Detect which cell encompasses the target text, then output its (X, Y) center coordinate. 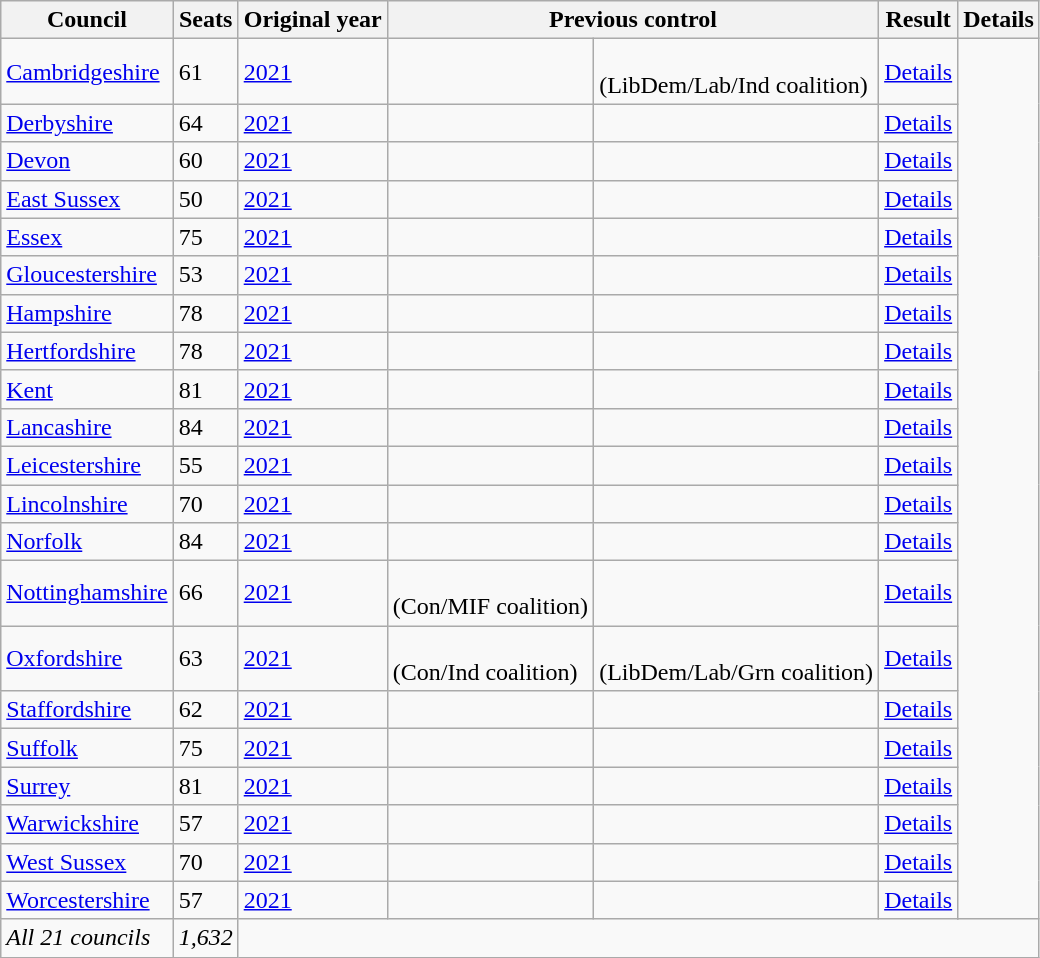
All 21 councils (87, 938)
Devon (87, 161)
50 (206, 199)
Norfolk (87, 542)
Surrey (87, 786)
Warwickshire (87, 824)
Essex (87, 237)
Derbyshire (87, 123)
53 (206, 275)
Oxfordshire (87, 658)
Suffolk (87, 748)
(Con/Ind coalition) (490, 658)
Nottinghamshire (87, 594)
Staffordshire (87, 710)
Kent (87, 389)
66 (206, 594)
(LibDem/Lab/Ind coalition) (736, 72)
61 (206, 72)
Lincolnshire (87, 503)
East Sussex (87, 199)
Hertfordshire (87, 351)
Original year (312, 20)
Cambridgeshire (87, 72)
64 (206, 123)
55 (206, 465)
62 (206, 710)
Result (918, 20)
Seats (206, 20)
Gloucestershire (87, 275)
60 (206, 161)
Hampshire (87, 313)
Leicestershire (87, 465)
(Con/MIF coalition) (490, 594)
West Sussex (87, 862)
Previous control (632, 20)
Worcestershire (87, 900)
(LibDem/Lab/Grn coalition) (736, 658)
1,632 (206, 938)
63 (206, 658)
Lancashire (87, 427)
Council (87, 20)
